Provide the (X, Y) coordinate of the cell's center where the given text is located.  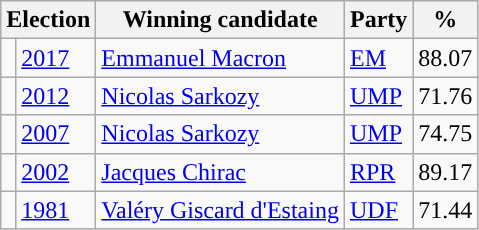
Winning candidate (220, 20)
2012 (56, 96)
Emmanuel Macron (220, 58)
71.76 (446, 96)
88.07 (446, 58)
Valéry Giscard d'Estaing (220, 210)
74.75 (446, 134)
RPR (378, 172)
2017 (56, 58)
Party (378, 20)
71.44 (446, 210)
1981 (56, 210)
EM (378, 58)
% (446, 20)
UDF (378, 210)
2002 (56, 172)
Election (48, 20)
Jacques Chirac (220, 172)
89.17 (446, 172)
2007 (56, 134)
